Search for the cell housing the specified text and yield its (x, y) center coordinate. 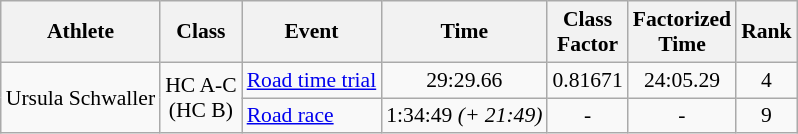
FactorizedTime (682, 32)
0.81671 (587, 80)
9 (766, 116)
Class (200, 32)
24:05.29 (682, 80)
Event (312, 32)
Road time trial (312, 80)
4 (766, 80)
Athlete (80, 32)
Road race (312, 116)
HC A-C(HC B) (200, 98)
Time (464, 32)
Rank (766, 32)
Ursula Schwaller (80, 98)
29:29.66 (464, 80)
1:34:49 (+ 21:49) (464, 116)
ClassFactor (587, 32)
